Scan for the cell matching the given text and deliver its [X, Y] coordinate at center. 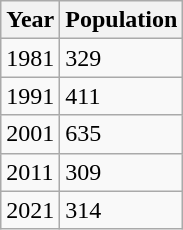
411 [122, 96]
314 [122, 210]
2011 [30, 172]
Year [30, 20]
309 [122, 172]
329 [122, 58]
1981 [30, 58]
1991 [30, 96]
635 [122, 134]
2001 [30, 134]
Population [122, 20]
2021 [30, 210]
